Search for the cell housing the specified text and yield its (X, Y) center coordinate. 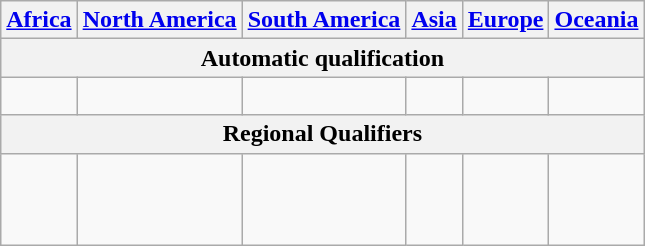
Regional Qualifiers (322, 134)
North America (160, 20)
Automatic qualification (322, 58)
Europe (506, 20)
Oceania (596, 20)
Africa (39, 20)
Asia (434, 20)
South America (324, 20)
